Identify which cell holds the provided text, then report its (X, Y) central coordinate. 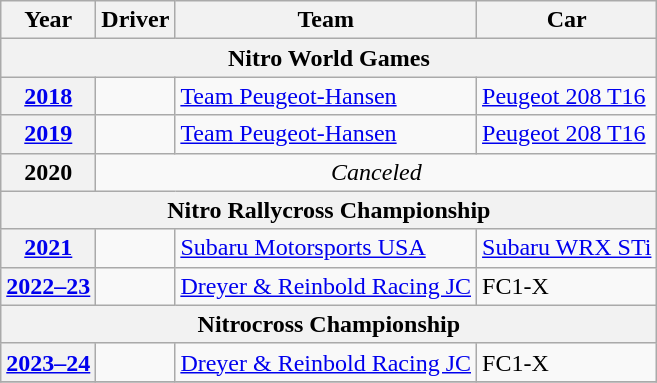
Subaru WRX STi (567, 248)
Nitro World Games (329, 58)
2018 (48, 96)
2019 (48, 134)
Subaru Motorsports USA (326, 248)
2021 (48, 248)
Canceled (376, 172)
Team (326, 20)
Car (567, 20)
Nitrocross Championship (329, 324)
2022–23 (48, 286)
Year (48, 20)
Nitro Rallycross Championship (329, 210)
2023–24 (48, 362)
Driver (136, 20)
2020 (48, 172)
